Search for the cell housing the specified text and yield its (X, Y) center coordinate. 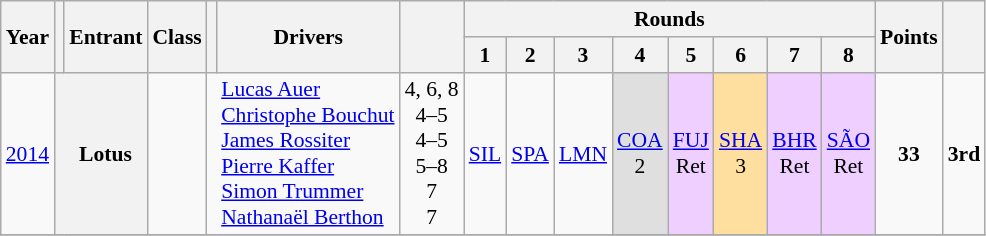
8 (848, 55)
Class (176, 36)
4, 6, 84–54–55–877 (432, 154)
1 (486, 55)
FUJRet (691, 154)
7 (794, 55)
Rounds (670, 19)
Drivers (308, 36)
SIL (486, 154)
6 (740, 55)
Year (28, 36)
SHA3 (740, 154)
2 (530, 55)
Lucas AuerChristophe BouchutJames RossiterPierre KafferSimon TrummerNathanaël Berthon (308, 154)
4 (640, 55)
Entrant (106, 36)
33 (909, 154)
SPA (530, 154)
3rd (964, 154)
Points (909, 36)
LMN (583, 154)
2014 (28, 154)
COA2 (640, 154)
BHRRet (794, 154)
5 (691, 55)
3 (583, 55)
SÃORet (848, 154)
Lotus (106, 154)
